From the cell containing the given text, extract its center point as [x, y] coordinate. 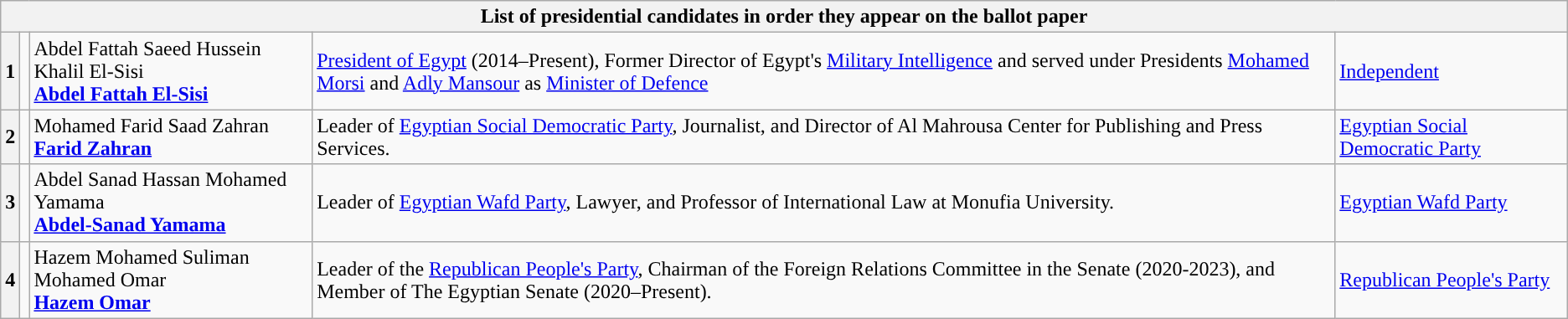
Independent [1451, 71]
4 [10, 280]
Egyptian Social Democratic Party [1451, 137]
1 [10, 71]
3 [10, 203]
Hazem Mohamed Suliman Mohamed OmarHazem Omar [171, 280]
Leader of Egyptian Wafd Party, Lawyer, and Professor of International Law at Monufia University. [824, 203]
List of presidential candidates in order they appear on the ballot paper [784, 17]
Egyptian Wafd Party [1451, 203]
Leader of Egyptian Social Democratic Party, Journalist, and Director of Al Mahrousa Center for Publishing and Press Services. [824, 137]
Abdel Fattah Saeed Hussein Khalil El-SisiAbdel Fattah El-Sisi [171, 71]
2 [10, 137]
Republican People's Party [1451, 280]
Abdel Sanad Hassan Mohamed YamamaAbdel-Sanad Yamama [171, 203]
Mohamed Farid Saad ZahranFarid Zahran [171, 137]
